Scan for the cell matching the given text and deliver its [x, y] coordinate at center. 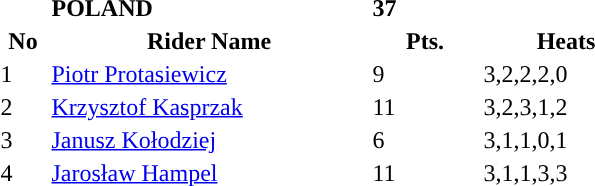
6 [425, 140]
Rider Name [209, 41]
Krzysztof Kasprzak [209, 107]
9 [425, 74]
11 [425, 107]
Janusz Kołodziej [209, 140]
Piotr Protasiewicz [209, 74]
Pts. [425, 41]
